Identify which cell holds the provided text, then report its (X, Y) central coordinate. 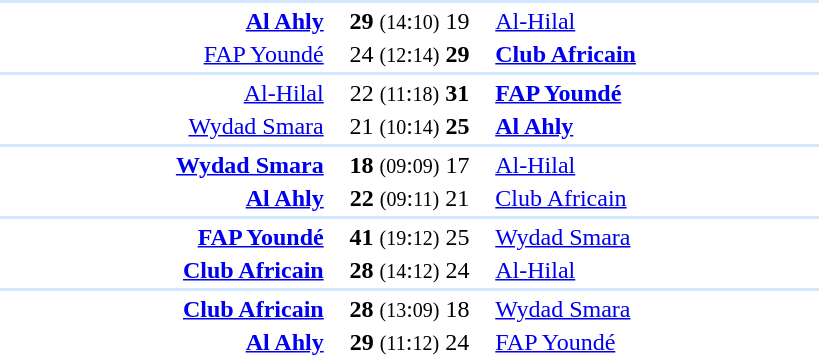
18 (09:09) 17 (410, 165)
22 (11:18) 31 (410, 93)
22 (09:11) 21 (410, 198)
21 (10:14) 25 (410, 126)
29 (14:10) 19 (410, 21)
24 (12:14) 29 (410, 54)
28 (14:12) 24 (410, 270)
41 (19:12) 25 (410, 237)
28 (13:09) 18 (410, 309)
